Capture the cell that displays the provided text and extract its (X, Y) central coordinate. 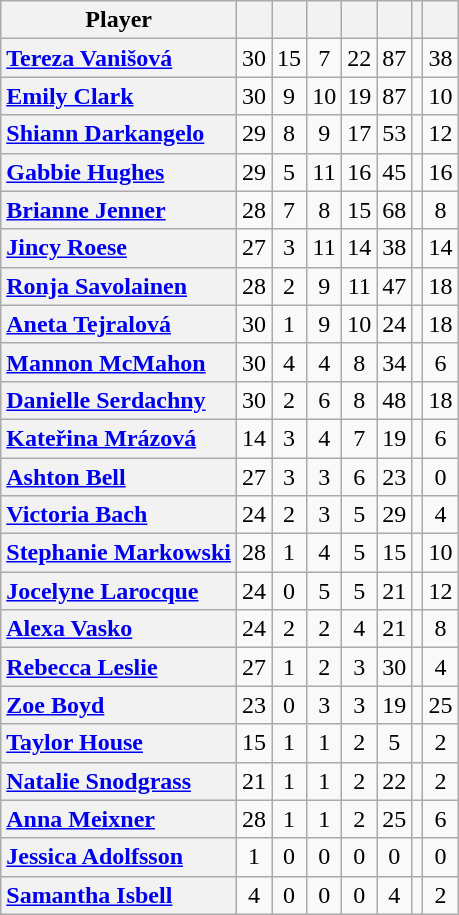
Jessica Adolfsson (119, 857)
Zoe Boyd (119, 705)
68 (394, 210)
Aneta Tejralová (119, 324)
Rebecca Leslie (119, 667)
53 (394, 134)
Mannon McMahon (119, 362)
Danielle Serdachny (119, 400)
17 (360, 134)
Ashton Bell (119, 477)
34 (394, 362)
Natalie Snodgrass (119, 781)
Alexa Vasko (119, 629)
Gabbie Hughes (119, 172)
Tereza Vanišová (119, 58)
Ronja Savolainen (119, 286)
48 (394, 400)
Kateřina Mrázová (119, 438)
Jocelyne Larocque (119, 591)
Stephanie Markowski (119, 553)
Taylor House (119, 743)
Player (119, 20)
Emily Clark (119, 96)
Victoria Bach (119, 515)
45 (394, 172)
Jincy Roese (119, 248)
47 (394, 286)
Brianne Jenner (119, 210)
Samantha Isbell (119, 895)
Shiann Darkangelo (119, 134)
Anna Meixner (119, 819)
